Determine the (x, y) coordinate at the center of the cell enclosing the given text.  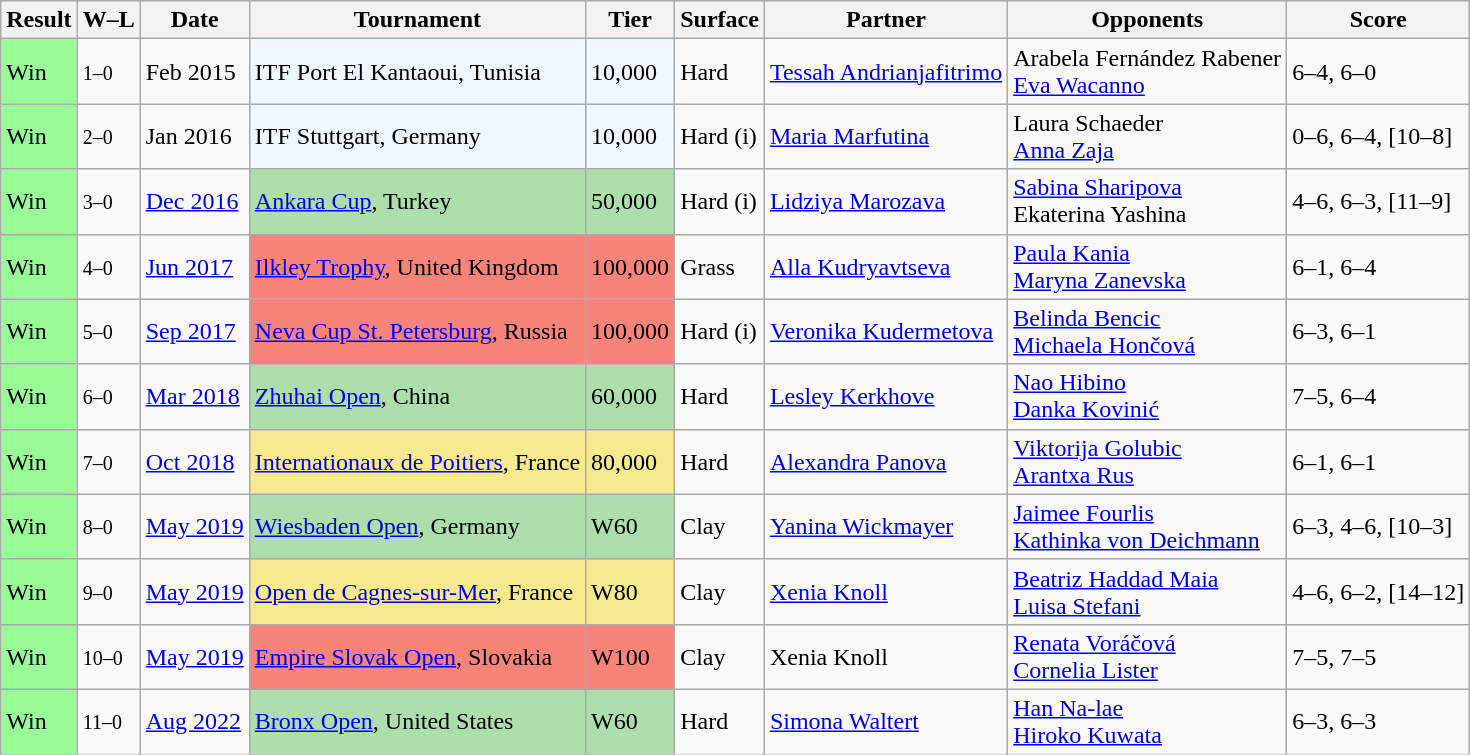
60,000 (630, 396)
Laura Schaeder Anna Zaja (1148, 136)
7–0 (108, 462)
Wiesbaden Open, Germany (417, 526)
4–6, 6–2, [14–12] (1378, 592)
Open de Cagnes-sur-Mer, France (417, 592)
2–0 (108, 136)
7–5, 6–4 (1378, 396)
Score (1378, 20)
Alla Kudryavtseva (886, 266)
Ankara Cup, Turkey (417, 202)
Zhuhai Open, China (417, 396)
3–0 (108, 202)
Alexandra Panova (886, 462)
Simona Waltert (886, 722)
ITF Port El Kantaoui, Tunisia (417, 72)
9–0 (108, 592)
Yanina Wickmayer (886, 526)
Surface (720, 20)
6–4, 6–0 (1378, 72)
Viktorija Golubic Arantxa Rus (1148, 462)
80,000 (630, 462)
Belinda Bencic Michaela Hončová (1148, 332)
W100 (630, 656)
Ilkley Trophy, United Kingdom (417, 266)
Bronx Open, United States (417, 722)
Han Na-lae Hiroko Kuwata (1148, 722)
Partner (886, 20)
6–1, 6–4 (1378, 266)
6–3, 6–1 (1378, 332)
1–0 (108, 72)
Sabina Sharipova Ekaterina Yashina (1148, 202)
10–0 (108, 656)
Renata Voráčová Cornelia Lister (1148, 656)
Arabela Fernández Rabener Eva Wacanno (1148, 72)
Paula Kania Maryna Zanevska (1148, 266)
Tessah Andrianjafitrimo (886, 72)
Maria Marfutina (886, 136)
7–5, 7–5 (1378, 656)
Opponents (1148, 20)
8–0 (108, 526)
Veronika Kudermetova (886, 332)
Tournament (417, 20)
11–0 (108, 722)
4–0 (108, 266)
6–3, 6–3 (1378, 722)
Internationaux de Poitiers, France (417, 462)
0–6, 6–4, [10–8] (1378, 136)
4–6, 6–3, [11–9] (1378, 202)
Lidziya Marozava (886, 202)
Feb 2015 (194, 72)
Lesley Kerkhove (886, 396)
W–L (108, 20)
6–1, 6–1 (1378, 462)
W80 (630, 592)
Nao Hibino Danka Kovinić (1148, 396)
Neva Cup St. Petersburg, Russia (417, 332)
Sep 2017 (194, 332)
ITF Stuttgart, Germany (417, 136)
6–0 (108, 396)
Empire Slovak Open, Slovakia (417, 656)
6–3, 4–6, [10–3] (1378, 526)
Jaimee Fourlis Kathinka von Deichmann (1148, 526)
Jun 2017 (194, 266)
Beatriz Haddad Maia Luisa Stefani (1148, 592)
Jan 2016 (194, 136)
5–0 (108, 332)
Grass (720, 266)
Oct 2018 (194, 462)
Date (194, 20)
Tier (630, 20)
Result (39, 20)
Dec 2016 (194, 202)
Mar 2018 (194, 396)
50,000 (630, 202)
Aug 2022 (194, 722)
